Identify which cell holds the provided text, then report its [x, y] central coordinate. 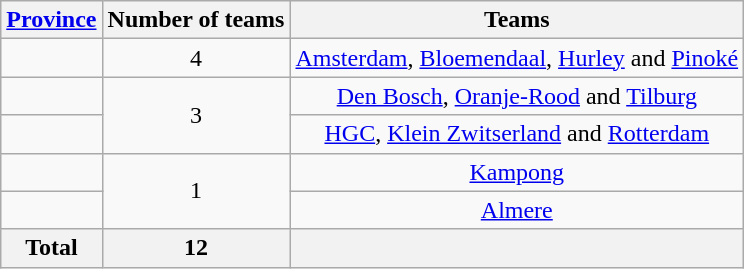
Kampong [517, 172]
Den Bosch, Oranje-Rood and Tilburg [517, 96]
Teams [517, 20]
Total [52, 248]
HGC, Klein Zwitserland and Rotterdam [517, 134]
3 [196, 115]
1 [196, 191]
Amsterdam, Bloemendaal, Hurley and Pinoké [517, 58]
Number of teams [196, 20]
12 [196, 248]
4 [196, 58]
Province [52, 20]
Almere [517, 210]
